Return [X, Y] of the center of cell containing provided text 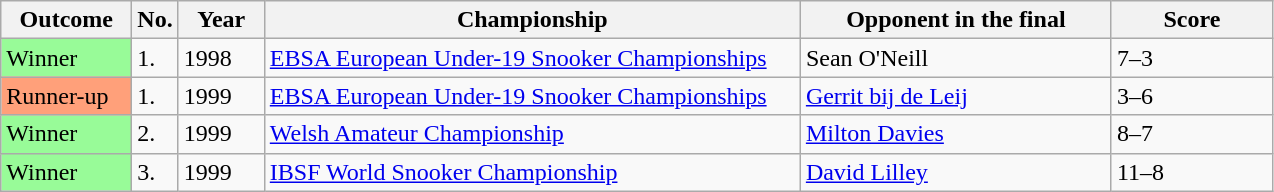
3–6 [1192, 96]
Score [1192, 20]
Runner-up [66, 96]
No. [155, 20]
2. [155, 134]
Outcome [66, 20]
Year [221, 20]
3. [155, 172]
David Lilley [956, 172]
7–3 [1192, 58]
11–8 [1192, 172]
Gerrit bij de Leij [956, 96]
Opponent in the final [956, 20]
1998 [221, 58]
Welsh Amateur Championship [532, 134]
Milton Davies [956, 134]
Championship [532, 20]
Sean O'Neill [956, 58]
8–7 [1192, 134]
IBSF World Snooker Championship [532, 172]
